Identify which cell holds the provided text, then report its [X, Y] central coordinate. 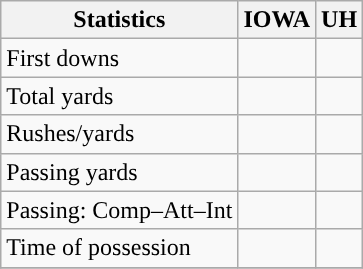
IOWA [277, 20]
Passing yards [120, 172]
Rushes/yards [120, 134]
Total yards [120, 96]
Passing: Comp–Att–Int [120, 210]
First downs [120, 58]
Statistics [120, 20]
UH [340, 20]
Time of possession [120, 248]
